For the text-containing cell, return its midpoint in [X, Y] coordinate format. 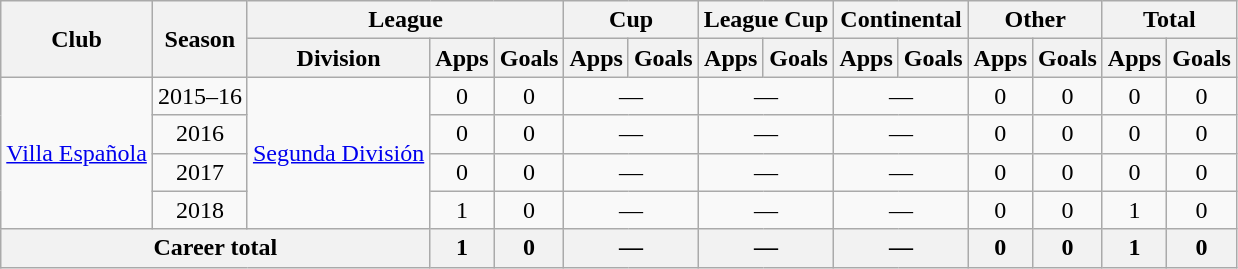
Segunda División [338, 153]
Villa Española [77, 153]
2016 [200, 134]
Club [77, 39]
2018 [200, 210]
2015–16 [200, 96]
Other [1035, 20]
Cup [631, 20]
Total [1169, 20]
Career total [216, 248]
Division [338, 58]
2017 [200, 172]
League Cup [766, 20]
Season [200, 39]
Continental [901, 20]
League [406, 20]
